Scan for the cell matching the given text and deliver its [X, Y] coordinate at center. 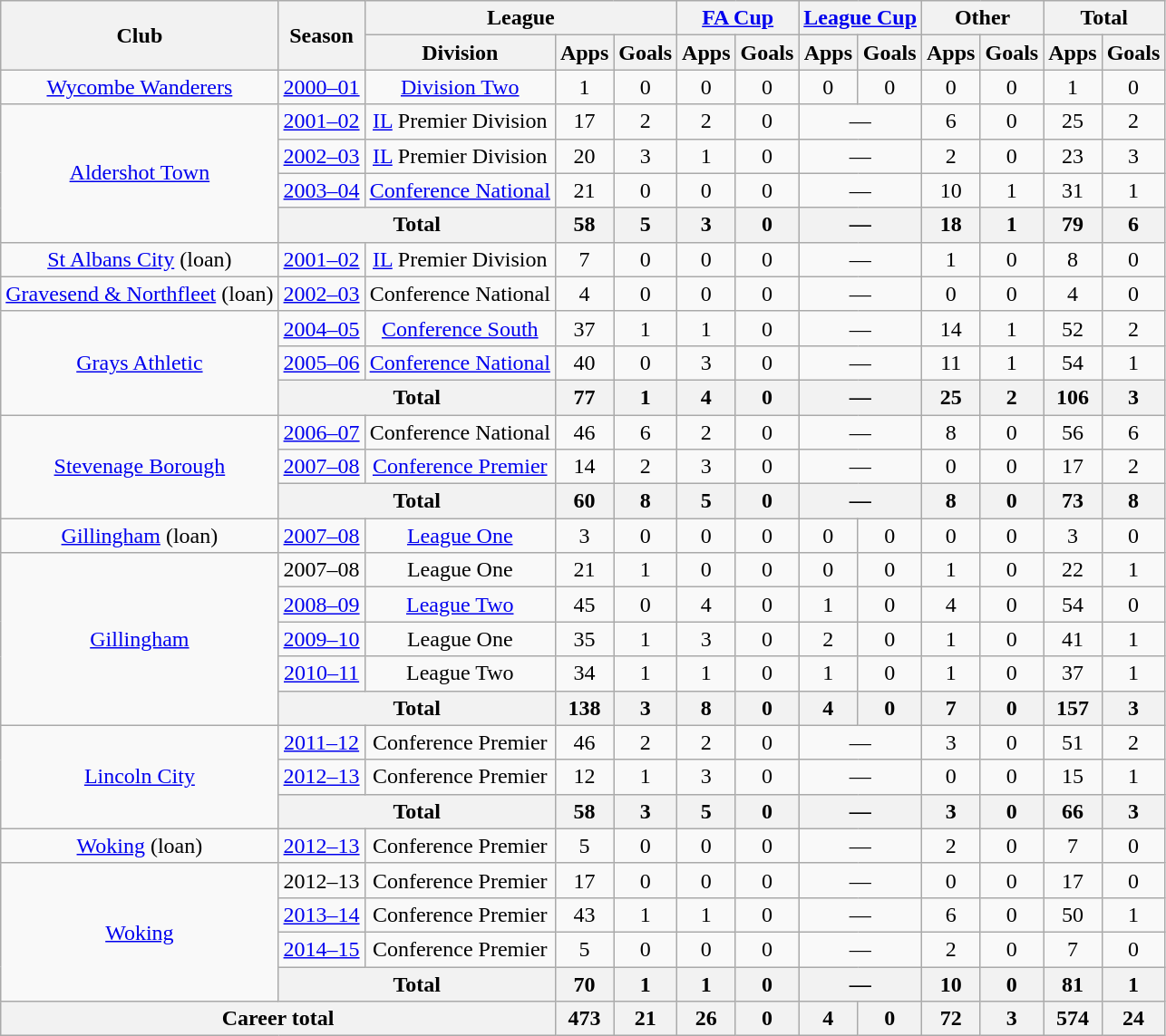
Woking (loan) [140, 846]
Stevenage Borough [140, 467]
Gravesend & Northfleet (loan) [140, 294]
Club [140, 35]
12 [584, 777]
34 [584, 673]
22 [1073, 570]
60 [584, 501]
Aldershot Town [140, 173]
52 [1073, 328]
Career total [278, 1019]
2013–14 [321, 915]
2010–11 [321, 673]
2011–12 [321, 742]
2000–01 [321, 87]
51 [1073, 742]
Grays Athletic [140, 363]
43 [584, 915]
League Cup [860, 18]
574 [1073, 1019]
24 [1133, 1019]
Other [983, 18]
70 [584, 983]
41 [1073, 639]
2006–07 [321, 432]
2003–04 [321, 190]
73 [1073, 501]
2014–15 [321, 949]
Gillingham [140, 639]
15 [1073, 777]
2005–06 [321, 363]
Lincoln City [140, 777]
Division Two [460, 87]
Wycombe Wanderers [140, 87]
138 [584, 708]
77 [584, 397]
2009–10 [321, 639]
Conference South [460, 328]
45 [584, 605]
66 [1073, 811]
50 [1073, 915]
106 [1073, 397]
56 [1073, 432]
Gillingham (loan) [140, 536]
157 [1073, 708]
35 [584, 639]
Woking [140, 932]
2008–09 [321, 605]
2004–05 [321, 328]
Division [460, 53]
79 [1073, 225]
31 [1073, 190]
Season [321, 35]
FA Cup [738, 18]
League [520, 18]
72 [951, 1019]
St Albans City (loan) [140, 259]
23 [1073, 156]
473 [584, 1019]
26 [706, 1019]
18 [951, 225]
20 [584, 156]
81 [1073, 983]
40 [584, 363]
11 [951, 363]
